Detect which cell encompasses the target text, then output its [x, y] center coordinate. 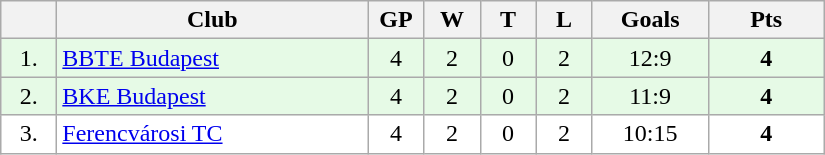
L [564, 20]
10:15 [650, 134]
Goals [650, 20]
12:9 [650, 58]
Pts [766, 20]
3. [29, 134]
T [508, 20]
2. [29, 96]
BBTE Budapest [212, 58]
1. [29, 58]
BKE Budapest [212, 96]
11:9 [650, 96]
Ferencvárosi TC [212, 134]
W [452, 20]
Club [212, 20]
GP [396, 20]
